Output the [x, y] coordinate of the center of the cell containing the given text.  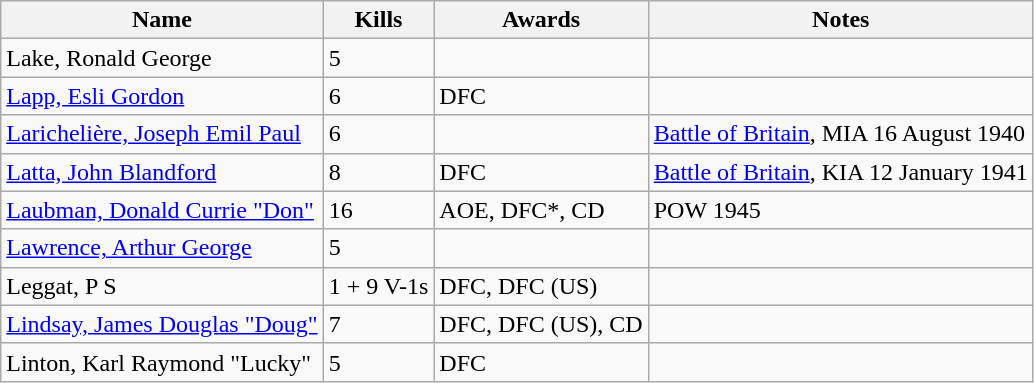
Lapp, Esli Gordon [162, 96]
Name [162, 20]
DFC, DFC (US), CD [541, 324]
AOE, DFC*, CD [541, 210]
16 [378, 210]
Latta, John Blandford [162, 172]
7 [378, 324]
8 [378, 172]
Awards [541, 20]
DFC, DFC (US) [541, 286]
1 + 9 V-1s [378, 286]
Kills [378, 20]
POW 1945 [840, 210]
Lindsay, James Douglas "Doug" [162, 324]
Larichelière, Joseph Emil Paul [162, 134]
Lawrence, Arthur George [162, 248]
Laubman, Donald Currie "Don" [162, 210]
Notes [840, 20]
Leggat, P S [162, 286]
Battle of Britain, MIA 16 August 1940 [840, 134]
Lake, Ronald George [162, 58]
Battle of Britain, KIA 12 January 1941 [840, 172]
Linton, Karl Raymond "Lucky" [162, 362]
